Search for the cell housing the specified text and yield its [x, y] center coordinate. 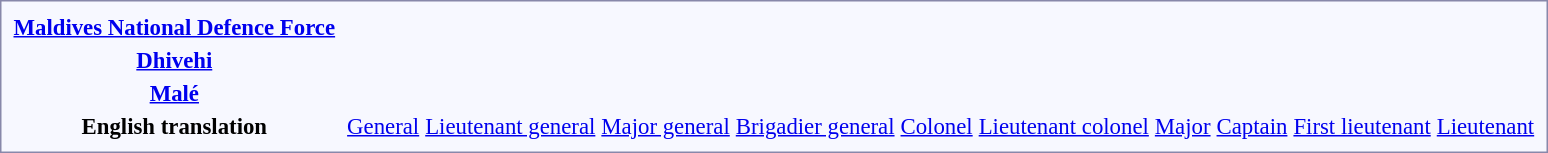
Maldives National Defence Force [174, 27]
Lieutenant general [510, 126]
Major general [666, 126]
Dhivehi [174, 60]
First lieutenant [1362, 126]
Lieutenant [1485, 126]
Lieutenant colonel [1064, 126]
Brigadier general [815, 126]
General [384, 126]
Captain [1252, 126]
Colonel [936, 126]
Malé [174, 93]
English translation [174, 126]
Major [1182, 126]
